Search for the cell housing the specified text and yield its (x, y) center coordinate. 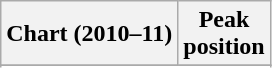
Chart (2010–11) (90, 34)
Peakposition (224, 34)
